Search for the cell housing the specified text and yield its (x, y) center coordinate. 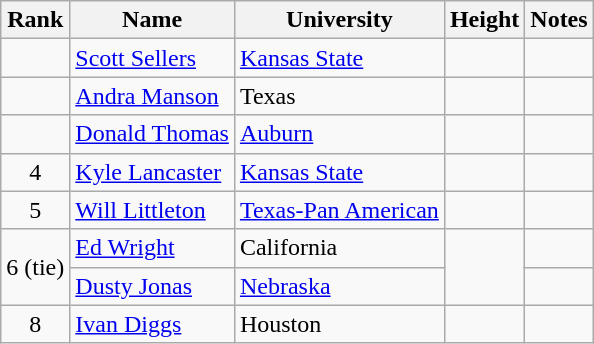
5 (36, 210)
Nebraska (339, 286)
Andra Manson (152, 96)
Rank (36, 20)
University (339, 20)
Height (484, 20)
Will Littleton (152, 210)
6 (tie) (36, 267)
Ed Wright (152, 248)
California (339, 248)
Ivan Diggs (152, 324)
Name (152, 20)
Texas-Pan American (339, 210)
Auburn (339, 134)
Kyle Lancaster (152, 172)
Notes (559, 20)
Dusty Jonas (152, 286)
8 (36, 324)
Texas (339, 96)
Scott Sellers (152, 58)
Donald Thomas (152, 134)
4 (36, 172)
Houston (339, 324)
